Detect which cell encompasses the target text, then output its (X, Y) center coordinate. 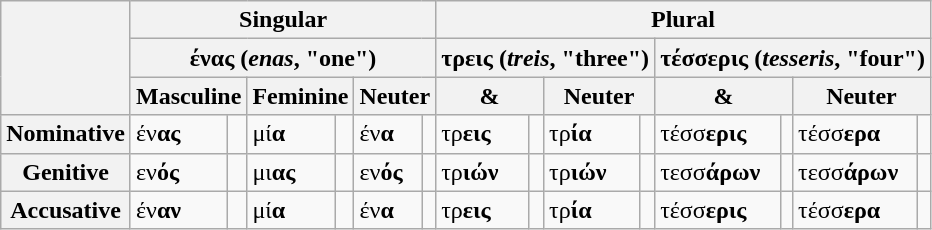
ένας (enas, "one") (282, 58)
Feminine (300, 96)
Plural (684, 20)
ένας (178, 134)
τρεις (treis, "three") (546, 58)
μιας (292, 172)
Masculine (188, 96)
Singular (282, 20)
έναν (178, 210)
Accusative (66, 210)
Genitive (66, 172)
τέσσερις (tesseris, "four") (793, 58)
Nominative (66, 134)
